Provide the (X, Y) coordinate of the cell's center where the given text is located.  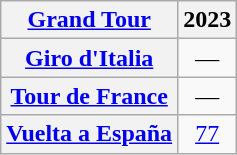
Tour de France (90, 96)
77 (208, 134)
Giro d'Italia (90, 58)
Grand Tour (90, 20)
Vuelta a España (90, 134)
2023 (208, 20)
